Search for the cell housing the specified text and yield its (X, Y) center coordinate. 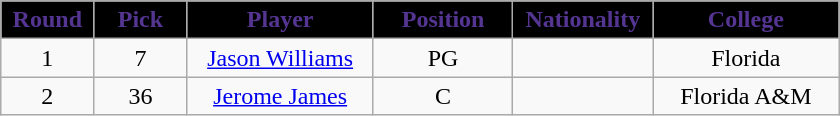
Nationality (583, 20)
Pick (140, 20)
C (443, 96)
36 (140, 96)
2 (48, 96)
Player (280, 20)
Jason Williams (280, 58)
Position (443, 20)
College (746, 20)
Florida (746, 58)
PG (443, 58)
Round (48, 20)
7 (140, 58)
Florida A&M (746, 96)
1 (48, 58)
Jerome James (280, 96)
